Determine the (x, y) coordinate at the center of the cell enclosing the given text.  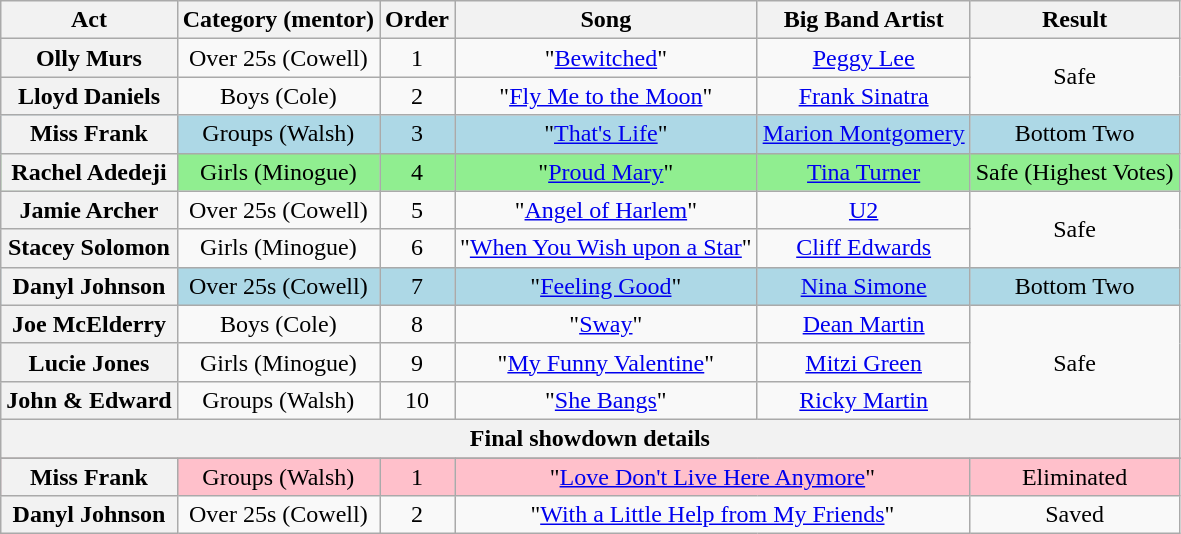
Order (418, 20)
Category (mentor) (278, 20)
Lucie Jones (89, 362)
Nina Simone (864, 286)
Dean Martin (864, 324)
Result (1074, 20)
Saved (1074, 515)
5 (418, 210)
Final showdown details (590, 438)
"Sway" (606, 324)
6 (418, 248)
"Bewitched" (606, 58)
Marion Montgomery (864, 134)
"With a Little Help from My Friends" (713, 515)
Ricky Martin (864, 400)
Jamie Archer (89, 210)
"Feeling Good" (606, 286)
"Proud Mary" (606, 172)
"Love Don't Live Here Anymore" (713, 477)
7 (418, 286)
10 (418, 400)
Big Band Artist (864, 20)
Peggy Lee (864, 58)
Frank Sinatra (864, 96)
Stacey Solomon (89, 248)
Mitzi Green (864, 362)
Safe (Highest Votes) (1074, 172)
"When You Wish upon a Star" (606, 248)
U2 (864, 210)
Song (606, 20)
Lloyd Daniels (89, 96)
Tina Turner (864, 172)
Cliff Edwards (864, 248)
9 (418, 362)
8 (418, 324)
"My Funny Valentine" (606, 362)
Rachel Adedeji (89, 172)
Joe McElderry (89, 324)
4 (418, 172)
Olly Murs (89, 58)
"That's Life" (606, 134)
Eliminated (1074, 477)
"Angel of Harlem" (606, 210)
John & Edward (89, 400)
"Fly Me to the Moon" (606, 96)
3 (418, 134)
Act (89, 20)
"She Bangs" (606, 400)
